For the text-containing cell, return its midpoint in [x, y] coordinate format. 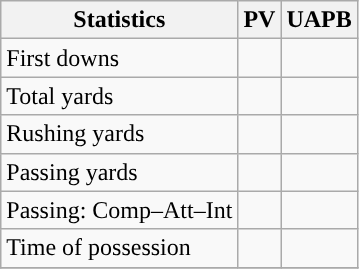
Passing yards [120, 172]
Passing: Comp–Att–Int [120, 210]
Time of possession [120, 248]
Rushing yards [120, 134]
Total yards [120, 96]
UAPB [319, 20]
PV [260, 20]
Statistics [120, 20]
First downs [120, 58]
